Locate the cell with the specified text and output its [x, y] center coordinate. 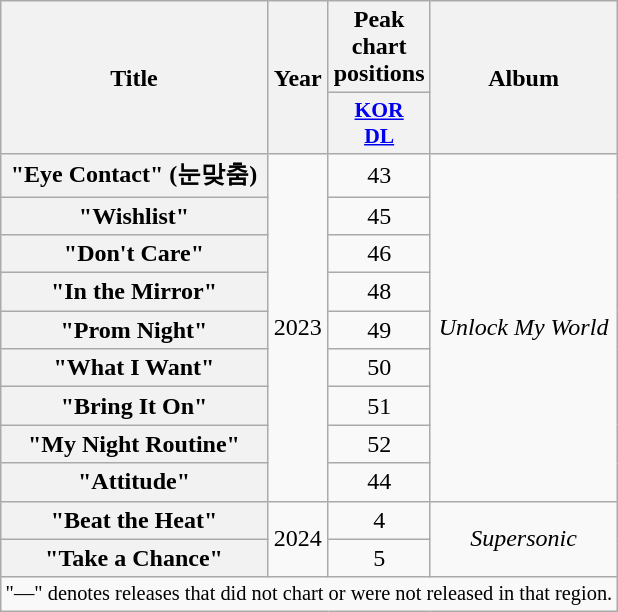
2023 [298, 328]
"Take a Chance" [134, 558]
45 [379, 215]
51 [379, 406]
48 [379, 292]
Year [298, 78]
"Wishlist" [134, 215]
"Attitude" [134, 482]
2024 [298, 539]
52 [379, 444]
Unlock My World [524, 328]
50 [379, 368]
"Don't Care" [134, 254]
49 [379, 330]
44 [379, 482]
"My Night Routine" [134, 444]
"Prom Night" [134, 330]
Album [524, 78]
"In the Mirror" [134, 292]
Supersonic [524, 539]
Peak chart positions [379, 47]
"What I Want" [134, 368]
5 [379, 558]
43 [379, 176]
"Beat the Heat" [134, 520]
"Bring It On" [134, 406]
KORDL [379, 124]
46 [379, 254]
4 [379, 520]
Title [134, 78]
"—" denotes releases that did not chart or were not released in that region. [309, 594]
"Eye Contact" (눈맞춤) [134, 176]
